Capture the cell that displays the provided text and extract its (X, Y) central coordinate. 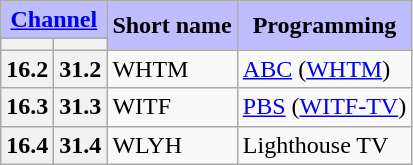
31.3 (80, 107)
PBS (WITF-TV) (324, 107)
WITF (172, 107)
ABC (WHTM) (324, 69)
Lighthouse TV (324, 145)
Channel (54, 20)
31.2 (80, 69)
Short name (172, 26)
16.2 (28, 69)
WLYH (172, 145)
WHTM (172, 69)
16.3 (28, 107)
31.4 (80, 145)
16.4 (28, 145)
Programming (324, 26)
